Find where the given text appears and provide that cell's center as [X, Y] coordinate. 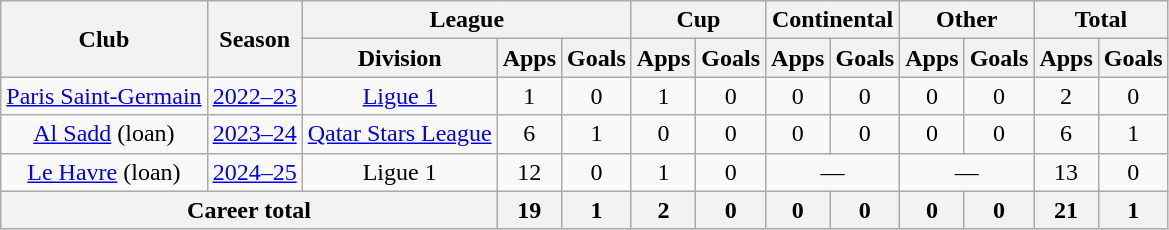
Club [104, 39]
Paris Saint-Germain [104, 96]
Qatar Stars League [400, 134]
Cup [698, 20]
Total [1101, 20]
2024–25 [254, 172]
Other [967, 20]
2022–23 [254, 96]
Le Havre (loan) [104, 172]
19 [529, 210]
Al Sadd (loan) [104, 134]
League [466, 20]
21 [1066, 210]
Career total [249, 210]
2023–24 [254, 134]
Continental [833, 20]
Division [400, 58]
Season [254, 39]
12 [529, 172]
13 [1066, 172]
